Find where the given text appears and provide that cell's center as [X, Y] coordinate. 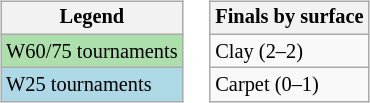
W60/75 tournaments [92, 51]
Clay (2–2) [289, 51]
Carpet (0–1) [289, 85]
Legend [92, 18]
W25 tournaments [92, 85]
Finals by surface [289, 18]
